Return the (x, y) coordinate for the center point of the cell that contains the specified text.  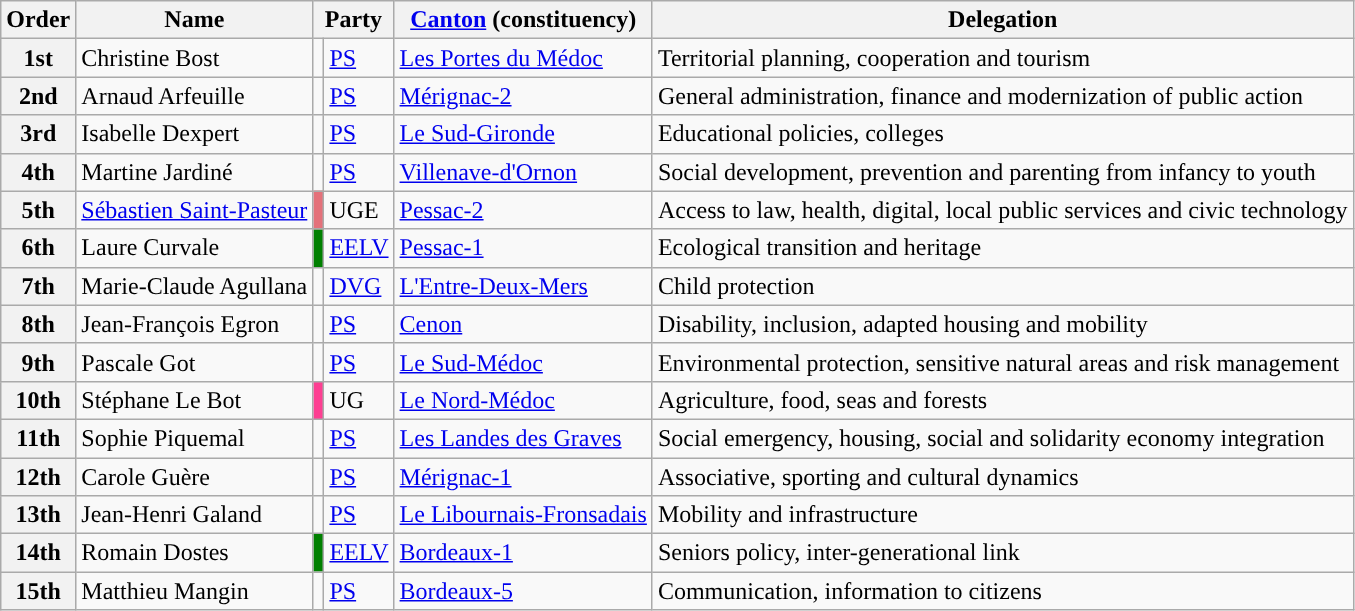
Le Libournais-Fronsadais (523, 515)
Associative, sporting and cultural dynamics (1002, 477)
Mobility and infrastructure (1002, 515)
Communication, information to citizens (1002, 591)
Laure Curvale (194, 248)
10th (38, 400)
Villenave-d'Ornon (523, 172)
Sophie Piquemal (194, 438)
Jean-Henri Galand (194, 515)
9th (38, 362)
11th (38, 438)
UG (359, 400)
Mérignac-2 (523, 96)
Ecological transition and heritage (1002, 248)
Cenon (523, 324)
Arnaud Arfeuille (194, 96)
5th (38, 210)
Bordeaux-5 (523, 591)
Child protection (1002, 286)
2nd (38, 96)
Canton (constituency) (523, 20)
Le Sud-Médoc (523, 362)
7th (38, 286)
Social development, prevention and parenting from infancy to youth (1002, 172)
Party (354, 20)
Sébastien Saint-Pasteur (194, 210)
DVG (359, 286)
15th (38, 591)
Pessac-1 (523, 248)
Bordeaux-1 (523, 553)
Matthieu Mangin (194, 591)
Delegation (1002, 20)
Christine Bost (194, 58)
Les Landes des Graves (523, 438)
Mérignac-1 (523, 477)
Isabelle Dexpert (194, 134)
Order (38, 20)
General administration, finance and modernization of public action (1002, 96)
12th (38, 477)
Stéphane Le Bot (194, 400)
Jean-François Egron (194, 324)
Romain Dostes (194, 553)
Disability, inclusion, adapted housing and mobility (1002, 324)
Educational policies, colleges (1002, 134)
Le Sud-Gironde (523, 134)
3rd (38, 134)
Seniors policy, inter-generational link (1002, 553)
8th (38, 324)
Name (194, 20)
6th (38, 248)
4th (38, 172)
Les Portes du Médoc (523, 58)
Martine Jardiné (194, 172)
Pessac-2 (523, 210)
Social emergency, housing, social and solidarity economy integration (1002, 438)
Marie-Claude Agullana (194, 286)
14th (38, 553)
Carole Guère (194, 477)
13th (38, 515)
Environmental protection, sensitive natural areas and risk management (1002, 362)
Pascale Got (194, 362)
Territorial planning, cooperation and tourism (1002, 58)
Le Nord-Médoc (523, 400)
L'Entre-Deux-Mers (523, 286)
UGE (359, 210)
1st (38, 58)
Access to law, health, digital, local public services and civic technology (1002, 210)
Agriculture, food, seas and forests (1002, 400)
